Identify which cell holds the provided text, then report its [X, Y] central coordinate. 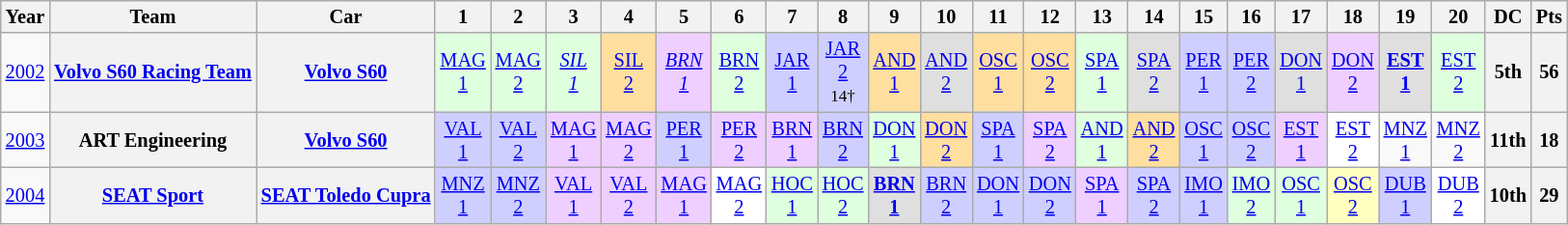
HOC2 [843, 195]
2 [519, 16]
8 [843, 16]
29 [1549, 195]
5 [683, 16]
4 [629, 16]
IMO1 [1203, 195]
Team [152, 16]
2004 [25, 195]
2002 [25, 72]
SIL1 [573, 72]
1 [463, 16]
12 [1050, 16]
IMO2 [1252, 195]
DUB2 [1458, 195]
11 [998, 16]
ART Engineering [152, 140]
SIL2 [629, 72]
6 [739, 16]
16 [1252, 16]
56 [1549, 72]
JAR1 [793, 72]
20 [1458, 16]
15 [1203, 16]
Car [346, 16]
7 [793, 16]
10 [946, 16]
10th [1508, 195]
14 [1154, 16]
DUB1 [1406, 195]
HOC1 [793, 195]
SEAT Toledo Cupra [346, 195]
9 [894, 16]
Year [25, 16]
17 [1301, 16]
11th [1508, 140]
19 [1406, 16]
Pts [1549, 16]
3 [573, 16]
5th [1508, 72]
2003 [25, 140]
JAR214† [843, 72]
SEAT Sport [152, 195]
13 [1102, 16]
DC [1508, 16]
Volvo S60 Racing Team [152, 72]
